For the text-containing cell, return its midpoint in (X, Y) coordinate format. 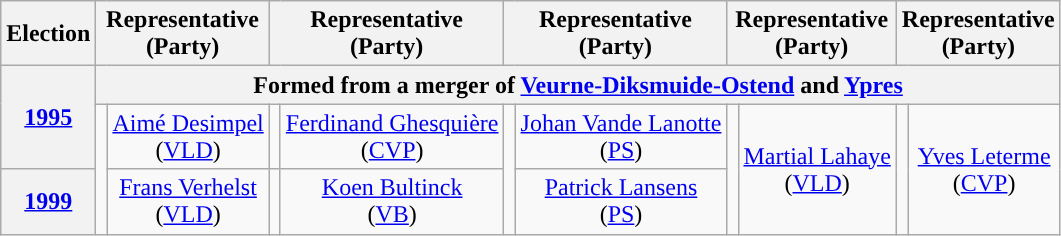
Johan Vande Lanotte(PS) (621, 136)
1999 (48, 202)
Koen Bultinck(VB) (392, 202)
Martial Lahaye(VLD) (817, 169)
1995 (48, 118)
Election (48, 34)
Patrick Lansens(PS) (621, 202)
Yves Leterme(CVP) (984, 169)
Ferdinand Ghesquière(CVP) (392, 136)
Aimé Desimpel(VLD) (188, 136)
Formed from a merger of Veurne-Diksmuide-Ostend and Ypres (578, 85)
Frans Verhelst(VLD) (188, 202)
